Pinpoint the cell where the given text exists, returning its [X, Y] midpoint coordinate. 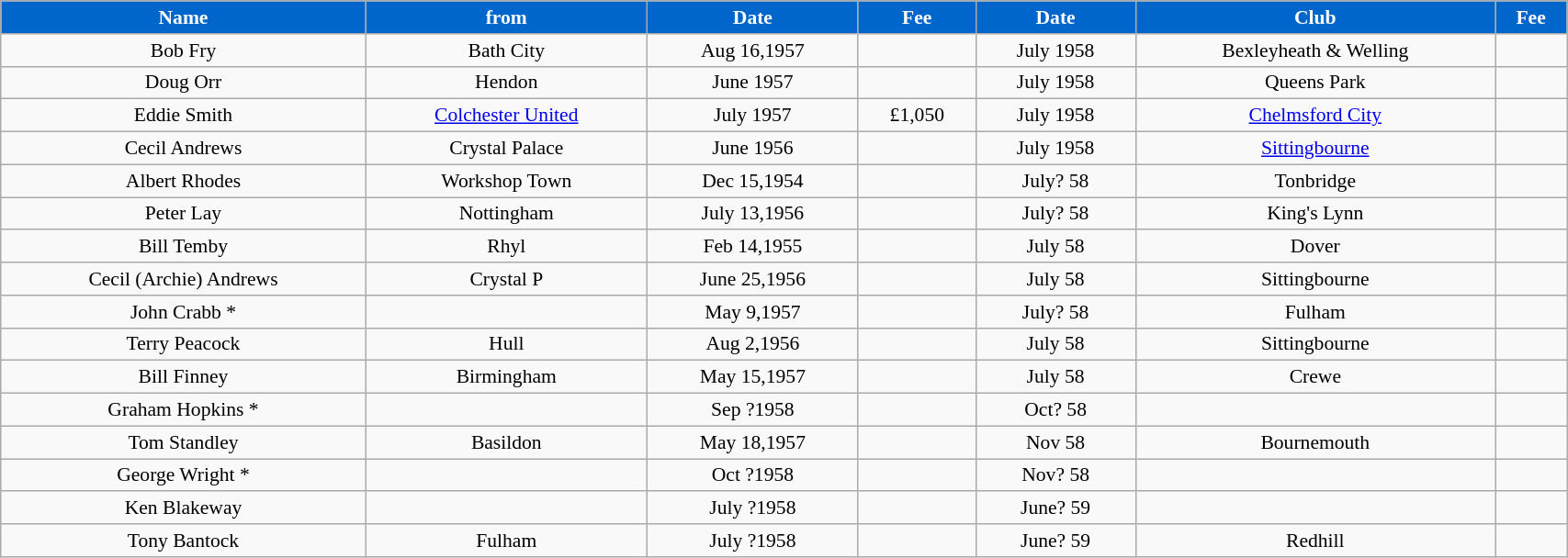
Ken Blakeway [184, 508]
Bill Finney [184, 377]
Bob Fry [184, 50]
Cecil (Archie) Andrews [184, 279]
May 18,1957 [752, 442]
Crewe [1315, 377]
Oct ?1958 [752, 475]
Queens Park [1315, 83]
June 1957 [752, 83]
Workshop Town [506, 181]
June 25,1956 [752, 279]
Peter Lay [184, 214]
Hendon [506, 83]
May 9,1957 [752, 312]
Tom Standley [184, 442]
John Crabb * [184, 312]
Birmingham [506, 377]
Chelmsford City [1315, 116]
Cecil Andrews [184, 149]
July 1957 [752, 116]
Graham Hopkins * [184, 410]
Bexleyheath & Welling [1315, 50]
Eddie Smith [184, 116]
Oct? 58 [1055, 410]
Dec 15,1954 [752, 181]
Bath City [506, 50]
King's Lynn [1315, 214]
Bournemouth [1315, 442]
Tonbridge [1315, 181]
Terry Peacock [184, 344]
June 1956 [752, 149]
Colchester United [506, 116]
Nottingham [506, 214]
Aug 16,1957 [752, 50]
Tony Bantock [184, 541]
Club [1315, 17]
Hull [506, 344]
Dover [1315, 247]
May 15,1957 [752, 377]
Crystal P [506, 279]
£1,050 [917, 116]
Bill Temby [184, 247]
Redhill [1315, 541]
Basildon [506, 442]
George Wright * [184, 475]
Albert Rhodes [184, 181]
Crystal Palace [506, 149]
Sep ?1958 [752, 410]
Nov? 58 [1055, 475]
Doug Orr [184, 83]
Feb 14,1955 [752, 247]
Rhyl [506, 247]
Aug 2,1956 [752, 344]
Name [184, 17]
from [506, 17]
Nov 58 [1055, 442]
July 13,1956 [752, 214]
